Scan for the cell matching the given text and deliver its [x, y] coordinate at center. 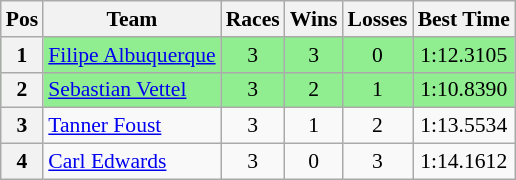
Best Time [464, 19]
Tanner Foust [132, 126]
Team [132, 19]
Races [253, 19]
1:10.8390 [464, 90]
1:13.5534 [464, 126]
1:12.3105 [464, 55]
Wins [314, 19]
1:14.1612 [464, 162]
Carl Edwards [132, 162]
Losses [377, 19]
Sebastian Vettel [132, 90]
Pos [22, 19]
4 [22, 162]
Filipe Albuquerque [132, 55]
